Capture the cell that displays the provided text and extract its (x, y) central coordinate. 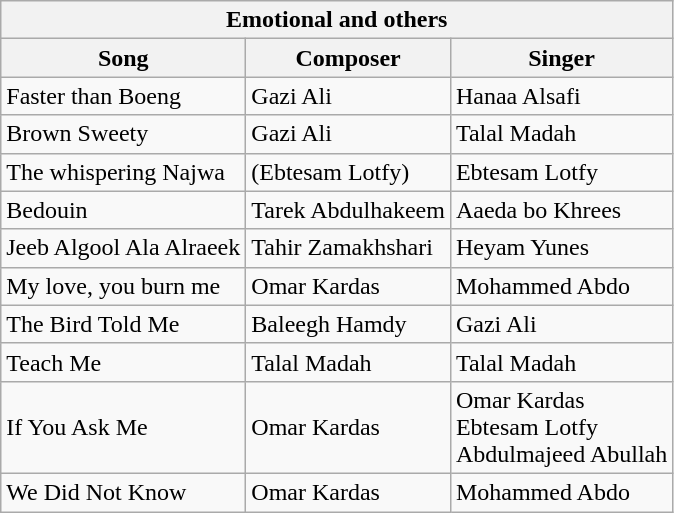
Singer (561, 58)
Teach Me (124, 362)
Emotional and others (337, 20)
Omar KardasEbtesam LotfyAbdulmajeed Abullah (561, 427)
Tahir Zamakhshari (348, 248)
We Did Not Know (124, 492)
Song (124, 58)
Composer (348, 58)
Heyam Yunes (561, 248)
If You Ask Me (124, 427)
Jeeb Algool Ala Alraeek (124, 248)
(Ebtesam Lotfy) (348, 172)
Hanaa Alsafi (561, 96)
Aaeda bo Khrees (561, 210)
Baleegh Hamdy (348, 324)
Ebtesam Lotfy (561, 172)
Bedouin (124, 210)
Faster than Boeng (124, 96)
The Bird Told Me (124, 324)
My love, you burn me (124, 286)
Brown Sweety (124, 134)
Tarek Abdulhakeem (348, 210)
The whispering Najwa (124, 172)
